Provide the [X, Y] coordinate of the cell's center where the given text is located.  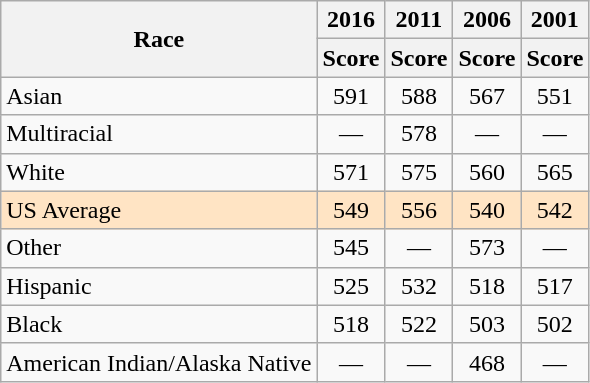
588 [419, 96]
545 [351, 248]
549 [351, 210]
Multiracial [159, 134]
540 [487, 210]
571 [351, 172]
565 [555, 172]
Race [159, 39]
575 [419, 172]
532 [419, 286]
502 [555, 324]
522 [419, 324]
American Indian/Alaska Native [159, 362]
Other [159, 248]
573 [487, 248]
2016 [351, 20]
578 [419, 134]
517 [555, 286]
542 [555, 210]
US Average [159, 210]
468 [487, 362]
Asian [159, 96]
560 [487, 172]
White [159, 172]
Hispanic [159, 286]
525 [351, 286]
591 [351, 96]
551 [555, 96]
Black [159, 324]
2006 [487, 20]
503 [487, 324]
2001 [555, 20]
556 [419, 210]
2011 [419, 20]
567 [487, 96]
